Capture the cell that displays the provided text and extract its [X, Y] central coordinate. 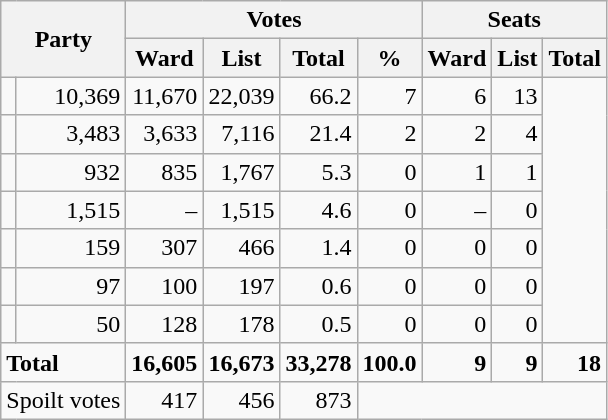
100 [164, 286]
1.4 [318, 248]
873 [318, 400]
307 [164, 248]
6 [457, 96]
3,483 [70, 134]
0.5 [318, 324]
4 [518, 134]
10,369 [70, 96]
1,767 [242, 172]
11,670 [164, 96]
21.4 [318, 134]
159 [70, 248]
33,278 [318, 362]
50 [70, 324]
197 [242, 286]
417 [164, 400]
932 [70, 172]
13 [518, 96]
22,039 [242, 96]
835 [164, 172]
% [390, 58]
66.2 [318, 96]
100.0 [390, 362]
97 [70, 286]
456 [242, 400]
16,605 [164, 362]
Party [64, 39]
7,116 [242, 134]
Spoilt votes [64, 400]
18 [575, 362]
7 [390, 96]
128 [164, 324]
178 [242, 324]
466 [242, 248]
3,633 [164, 134]
5.3 [318, 172]
4.6 [318, 210]
0.6 [318, 286]
Votes [274, 20]
16,673 [242, 362]
Seats [514, 20]
